Return [x, y] of the center of cell containing provided text 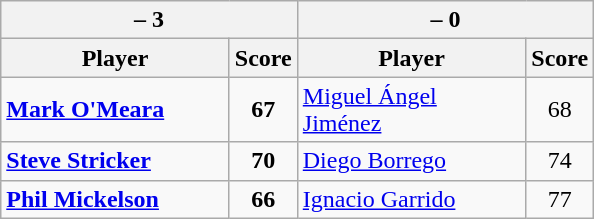
70 [263, 161]
Diego Borrego [412, 161]
66 [263, 199]
Steve Stricker [116, 161]
Mark O'Meara [116, 110]
67 [263, 110]
– 3 [150, 20]
Phil Mickelson [116, 199]
– 0 [446, 20]
74 [560, 161]
Miguel Ángel Jiménez [412, 110]
Ignacio Garrido [412, 199]
77 [560, 199]
68 [560, 110]
